From the cell containing the given text, extract its center point as (x, y) coordinate. 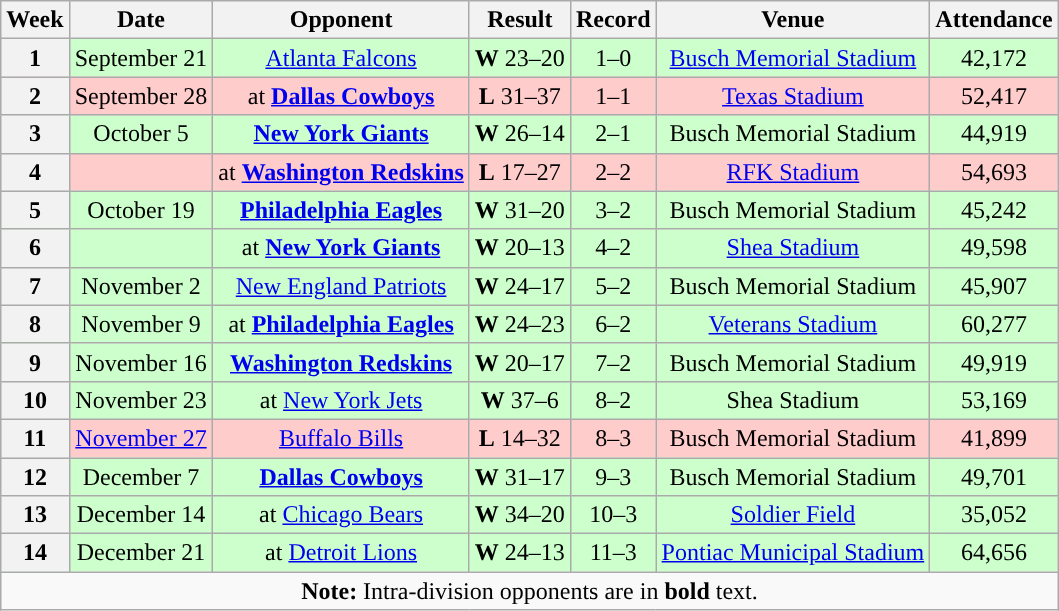
November 23 (141, 400)
42,172 (994, 58)
3 (35, 134)
December 7 (141, 477)
2–2 (613, 172)
at New York Jets (341, 400)
November 9 (141, 324)
49,919 (994, 362)
September 28 (141, 96)
3–2 (613, 210)
Texas Stadium (793, 96)
Record (613, 20)
6–2 (613, 324)
December 21 (141, 553)
1–0 (613, 58)
9 (35, 362)
45,242 (994, 210)
Atlanta Falcons (341, 58)
Venue (793, 20)
52,417 (994, 96)
Philadelphia Eagles (341, 210)
at Detroit Lions (341, 553)
W 24–23 (520, 324)
October 19 (141, 210)
4–2 (613, 248)
W 24–13 (520, 553)
Week (35, 20)
Note: Intra-division opponents are in bold text. (530, 591)
53,169 (994, 400)
5–2 (613, 286)
at Washington Redskins (341, 172)
9–3 (613, 477)
1 (35, 58)
November 16 (141, 362)
L 31–37 (520, 96)
60,277 (994, 324)
November 27 (141, 438)
11 (35, 438)
10 (35, 400)
1–1 (613, 96)
W 31–17 (520, 477)
W 24–17 (520, 286)
49,598 (994, 248)
New England Patriots (341, 286)
11–3 (613, 553)
Veterans Stadium (793, 324)
W 31–20 (520, 210)
64,656 (994, 553)
September 21 (141, 58)
8–2 (613, 400)
L 17–27 (520, 172)
54,693 (994, 172)
Buffalo Bills (341, 438)
Soldier Field (793, 515)
44,919 (994, 134)
December 14 (141, 515)
Dallas Cowboys (341, 477)
New York Giants (341, 134)
W 20–13 (520, 248)
W 26–14 (520, 134)
Opponent (341, 20)
at New York Giants (341, 248)
4 (35, 172)
at Chicago Bears (341, 515)
10–3 (613, 515)
35,052 (994, 515)
12 (35, 477)
8 (35, 324)
W 20–17 (520, 362)
Washington Redskins (341, 362)
W 23–20 (520, 58)
7 (35, 286)
Result (520, 20)
7–2 (613, 362)
Date (141, 20)
W 34–20 (520, 515)
6 (35, 248)
October 5 (141, 134)
5 (35, 210)
Pontiac Municipal Stadium (793, 553)
Attendance (994, 20)
13 (35, 515)
41,899 (994, 438)
at Dallas Cowboys (341, 96)
14 (35, 553)
at Philadelphia Eagles (341, 324)
2 (35, 96)
November 2 (141, 286)
8–3 (613, 438)
2–1 (613, 134)
49,701 (994, 477)
W 37–6 (520, 400)
45,907 (994, 286)
RFK Stadium (793, 172)
L 14–32 (520, 438)
